Scan for the cell matching the given text and deliver its (x, y) coordinate at center. 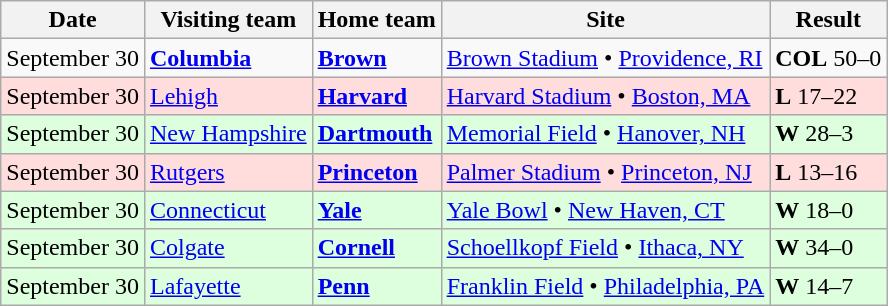
Home team (376, 20)
Columbia (228, 58)
W 14–7 (828, 286)
Schoellkopf Field • Ithaca, NY (606, 248)
L 13–16 (828, 172)
Franklin Field • Philadelphia, PA (606, 286)
W 18–0 (828, 210)
Harvard (376, 96)
L 17–22 (828, 96)
Lehigh (228, 96)
W 28–3 (828, 134)
Connecticut (228, 210)
Brown (376, 58)
New Hampshire (228, 134)
Yale Bowl • New Haven, CT (606, 210)
COL 50–0 (828, 58)
W 34–0 (828, 248)
Cornell (376, 248)
Rutgers (228, 172)
Palmer Stadium • Princeton, NJ (606, 172)
Penn (376, 286)
Result (828, 20)
Lafayette (228, 286)
Visiting team (228, 20)
Colgate (228, 248)
Yale (376, 210)
Princeton (376, 172)
Harvard Stadium • Boston, MA (606, 96)
Brown Stadium • Providence, RI (606, 58)
Date (73, 20)
Dartmouth (376, 134)
Site (606, 20)
Memorial Field • Hanover, NH (606, 134)
